Provide the [x, y] coordinate of the cell's center where the given text is located.  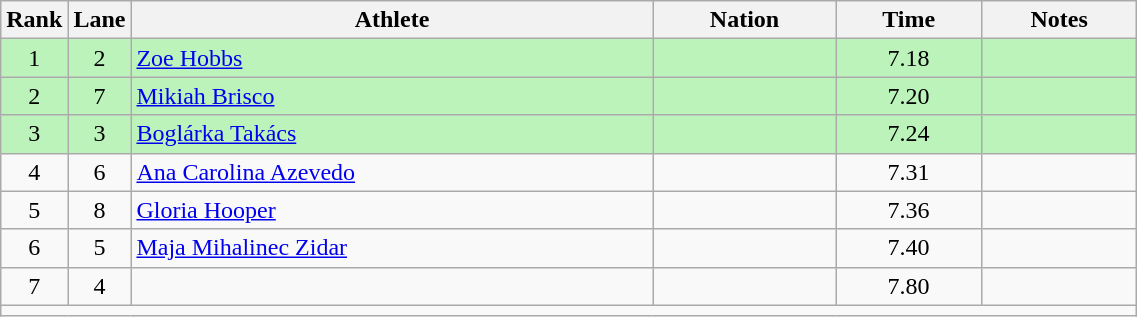
Boglárka Takács [392, 134]
Ana Carolina Azevedo [392, 172]
7.40 [908, 248]
7.24 [908, 134]
Athlete [392, 20]
7.31 [908, 172]
Zoe Hobbs [392, 58]
Time [908, 20]
1 [34, 58]
Maja Mihalinec Zidar [392, 248]
Notes [1059, 20]
Lane [100, 20]
Gloria Hooper [392, 210]
Rank [34, 20]
Mikiah Brisco [392, 96]
7.80 [908, 286]
Nation [744, 20]
8 [100, 210]
7.36 [908, 210]
7.20 [908, 96]
7.18 [908, 58]
